Search for the cell housing the specified text and yield its (X, Y) center coordinate. 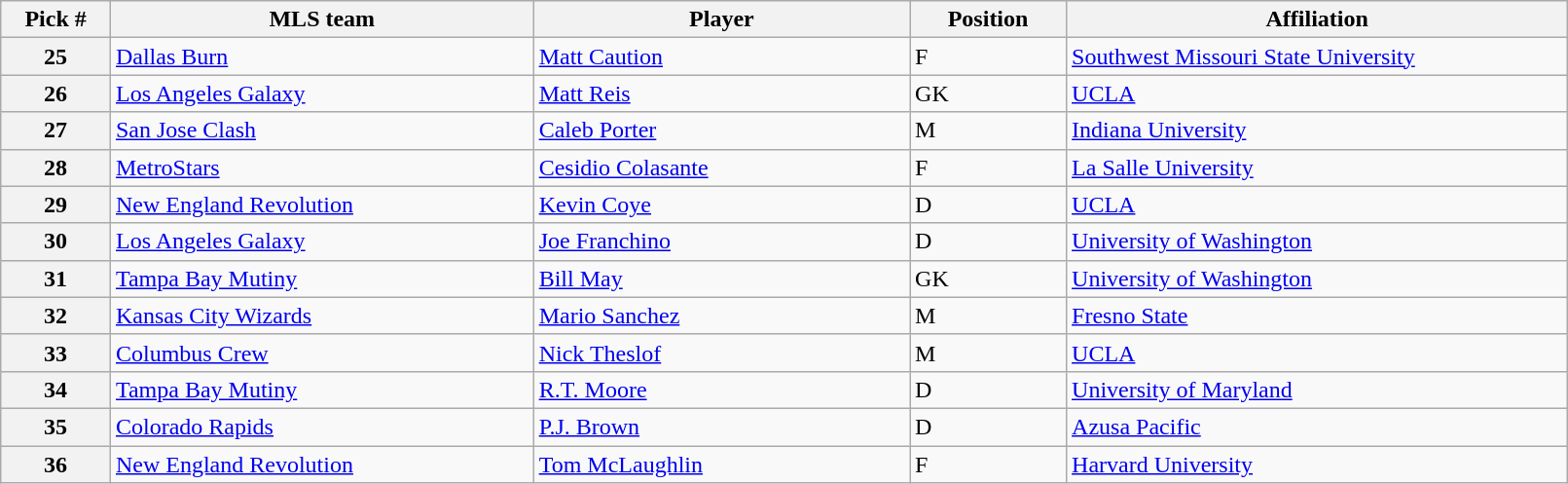
Indiana University (1318, 130)
35 (56, 427)
MLS team (321, 19)
Cesidio Colasante (721, 168)
30 (56, 242)
Player (721, 19)
Southwest Missouri State University (1318, 56)
La Salle University (1318, 168)
Columbus Crew (321, 353)
Tom McLaughlin (721, 465)
Mario Sanchez (721, 316)
Matt Reis (721, 93)
Position (989, 19)
Kansas City Wizards (321, 316)
25 (56, 56)
31 (56, 279)
Matt Caution (721, 56)
27 (56, 130)
32 (56, 316)
Pick # (56, 19)
Harvard University (1318, 465)
Joe Franchino (721, 242)
34 (56, 390)
33 (56, 353)
University of Maryland (1318, 390)
Caleb Porter (721, 130)
Affiliation (1318, 19)
Kevin Coye (721, 205)
Dallas Burn (321, 56)
29 (56, 205)
P.J. Brown (721, 427)
Colorado Rapids (321, 427)
Azusa Pacific (1318, 427)
Fresno State (1318, 316)
36 (56, 465)
26 (56, 93)
San Jose Clash (321, 130)
MetroStars (321, 168)
28 (56, 168)
Bill May (721, 279)
Nick Theslof (721, 353)
R.T. Moore (721, 390)
